Extract the [x, y] coordinate from the center of the cell holding the provided text.  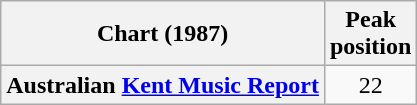
22 [370, 85]
Australian Kent Music Report [163, 85]
Chart (1987) [163, 34]
Peakposition [370, 34]
